Find where the given text appears and provide that cell's center as [X, Y] coordinate. 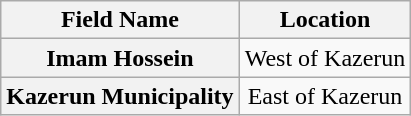
East of Kazerun [325, 96]
West of Kazerun [325, 58]
Kazerun Municipality [120, 96]
Location [325, 20]
Imam Hossein [120, 58]
Field Name [120, 20]
